Output the (x, y) coordinate of the center of the cell containing the given text.  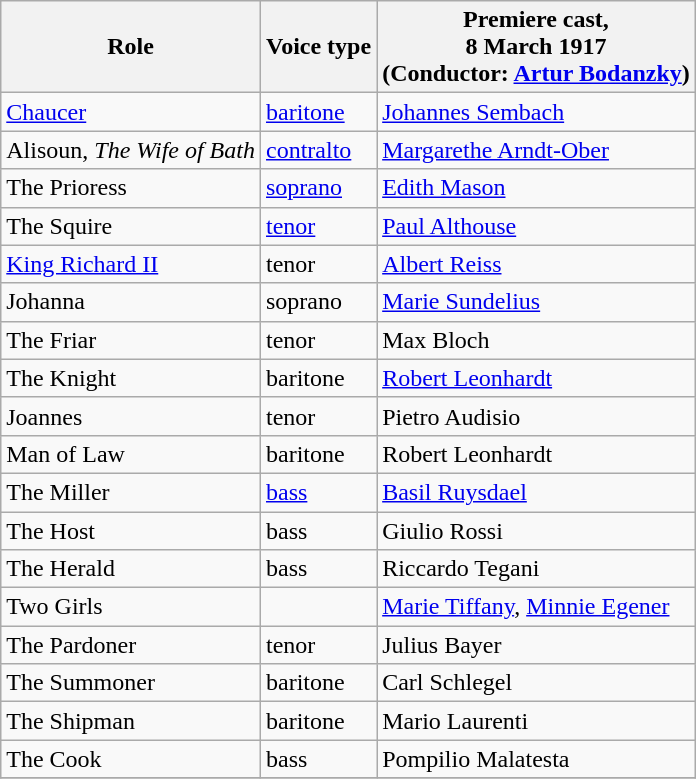
Edith Mason (536, 188)
Man of Law (131, 454)
The Herald (131, 569)
Pietro Audisio (536, 416)
Riccardo Tegani (536, 569)
The Friar (131, 340)
The Shipman (131, 721)
Pompilio Malatesta (536, 759)
The Knight (131, 378)
contralto (318, 150)
Premiere cast,8 March 1917(Conductor: Artur Bodanzky) (536, 47)
Julius Bayer (536, 645)
Role (131, 47)
Joannes (131, 416)
King Richard II (131, 264)
Paul Althouse (536, 226)
Two Girls (131, 607)
Basil Ruysdael (536, 492)
Alisoun, The Wife of Bath (131, 150)
Johannes Sembach (536, 112)
Max Bloch (536, 340)
Marie Sundelius (536, 302)
The Summoner (131, 683)
The Pardoner (131, 645)
Voice type (318, 47)
Marie Tiffany, Minnie Egener (536, 607)
Carl Schlegel (536, 683)
Johanna (131, 302)
Albert Reiss (536, 264)
The Squire (131, 226)
Chaucer (131, 112)
The Prioress (131, 188)
Giulio Rossi (536, 531)
Margarethe Arndt-Ober (536, 150)
The Host (131, 531)
Mario Laurenti (536, 721)
The Cook (131, 759)
The Miller (131, 492)
